Capture the cell that displays the provided text and extract its (X, Y) central coordinate. 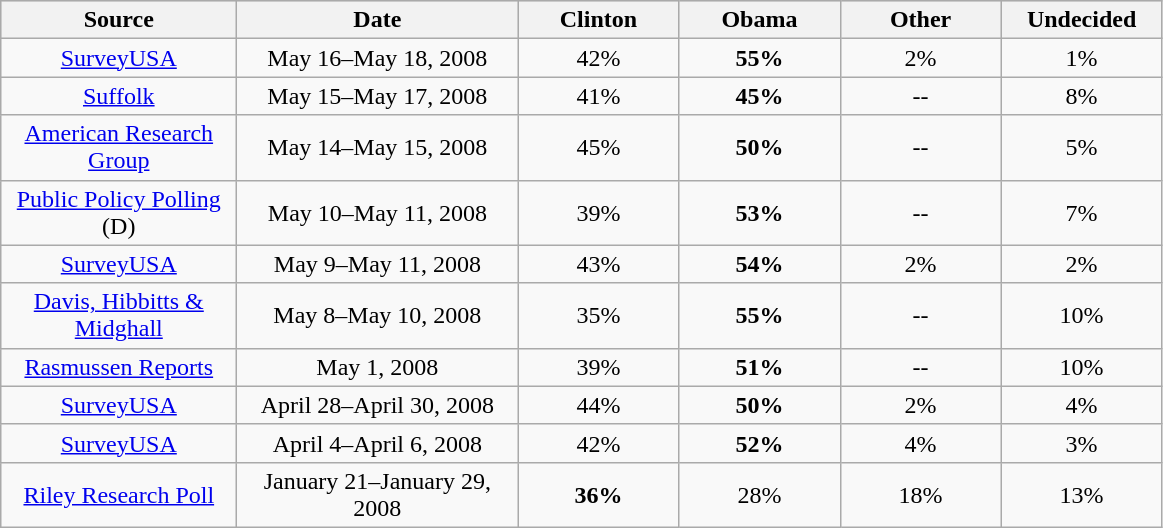
7% (1082, 212)
1% (1082, 58)
43% (598, 264)
May 15–May 17, 2008 (378, 96)
April 28–April 30, 2008 (378, 405)
Suffolk (119, 96)
Davis, Hibbitts & Midghall (119, 316)
Obama (760, 20)
52% (760, 443)
May 9–May 11, 2008 (378, 264)
5% (1082, 148)
Riley Research Poll (119, 494)
April 4–April 6, 2008 (378, 443)
Source (119, 20)
44% (598, 405)
Undecided (1082, 20)
January 21–January 29, 2008 (378, 494)
18% (920, 494)
41% (598, 96)
May 10–May 11, 2008 (378, 212)
Clinton (598, 20)
13% (1082, 494)
American Research Group (119, 148)
53% (760, 212)
Rasmussen Reports (119, 367)
May 16–May 18, 2008 (378, 58)
36% (598, 494)
Public Policy Polling (D) (119, 212)
28% (760, 494)
35% (598, 316)
54% (760, 264)
Date (378, 20)
8% (1082, 96)
May 1, 2008 (378, 367)
3% (1082, 443)
May 14–May 15, 2008 (378, 148)
May 8–May 10, 2008 (378, 316)
Other (920, 20)
51% (760, 367)
